Return the [x, y] coordinate for the center point of the cell that contains the specified text.  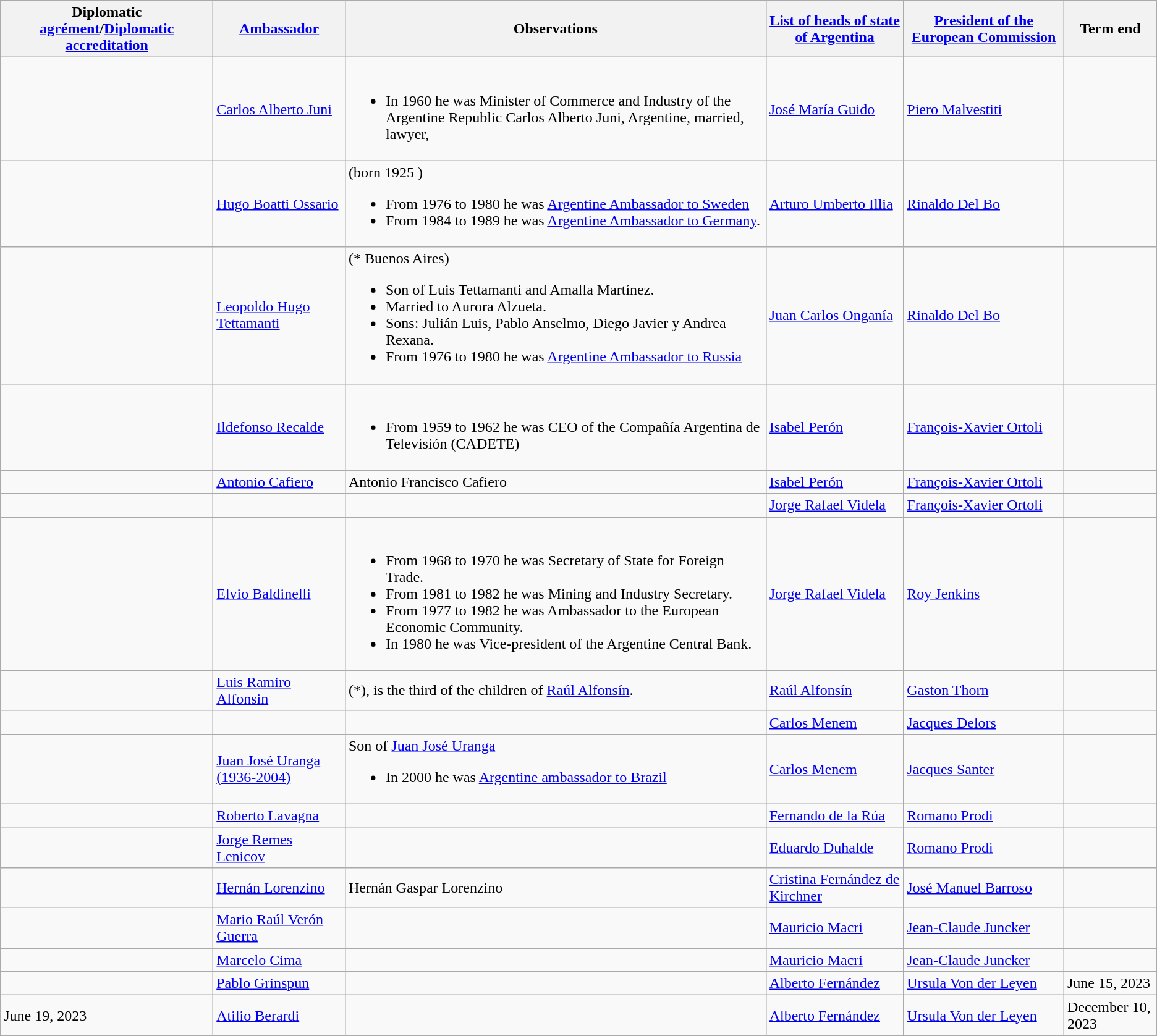
From 1959 to 1962 he was CEO of the Compañía Argentina de Televisión (CADETE) [555, 427]
Roy Jenkins [984, 594]
(*), is the third of the children of Raúl Alfonsín. [555, 691]
Arturo Umberto Illia [834, 204]
Jorge Remes Lenicov [279, 848]
Juan José Uranga (1936-2004) [279, 769]
Roberto Lavagna [279, 815]
President of the European Commission [984, 29]
Ildefonso Recalde [279, 427]
José Manuel Barroso [984, 888]
June 19, 2023 [107, 1016]
Mario Raúl Verón Guerra [279, 928]
Piero Malvestiti [984, 109]
(born 1925 )From 1976 to 1980 he was Argentine Ambassador to SwedenFrom 1984 to 1989 he was Argentine Ambassador to Germany. [555, 204]
Hernán Lorenzino [279, 888]
In 1960 he was Minister of Commerce and Industry of the Argentine Republic Carlos Alberto Juni, Argentine, married, lawyer, [555, 109]
Marcelo Cima [279, 960]
Jacques Santer [984, 769]
List of heads of state of Argentina [834, 29]
Eduardo Duhalde [834, 848]
Diplomatic agrément/Diplomatic accreditation [107, 29]
Raúl Alfonsín [834, 691]
Ambassador [279, 29]
Term end [1110, 29]
Observations [555, 29]
José María Guido [834, 109]
Gaston Thorn [984, 691]
Hernán Gaspar Lorenzino [555, 888]
Leopoldo Hugo Tettamanti [279, 315]
Antonio Cafiero [279, 482]
Luis Ramiro Alfonsin [279, 691]
Son of Juan José UrangaIn 2000 he was Argentine ambassador to Brazil [555, 769]
Elvio Baldinelli [279, 594]
Carlos Alberto Juni [279, 109]
Fernando de la Rúa [834, 815]
Hugo Boatti Ossario [279, 204]
Juan Carlos Onganía [834, 315]
Pablo Grinspun [279, 983]
Antonio Francisco Cafiero [555, 482]
Atilio Berardi [279, 1016]
Jacques Delors [984, 722]
December 10, 2023 [1110, 1016]
Cristina Fernández de Kirchner [834, 888]
June 15, 2023 [1110, 983]
